Identify which cell holds the provided text, then report its (X, Y) central coordinate. 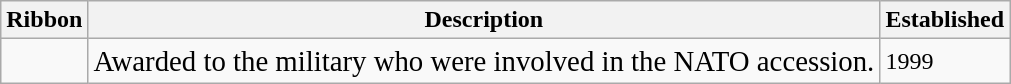
Ribbon (44, 20)
Description (484, 20)
Awarded to the military who were involved in the NATO accession. (484, 61)
Established (945, 20)
1999 (945, 61)
